Return the (X, Y) coordinate for the center point of the cell that contains the specified text.  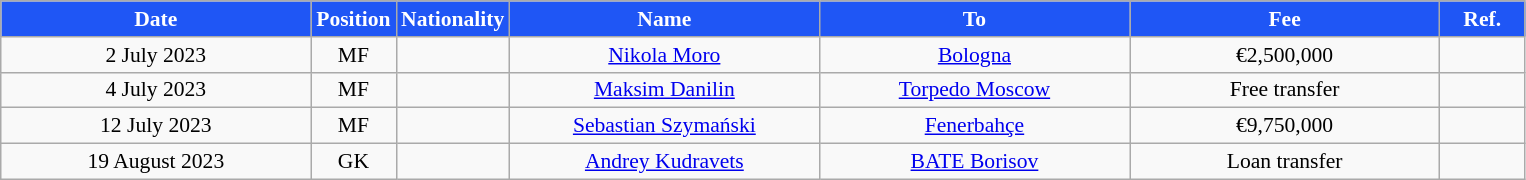
19 August 2023 (156, 162)
Fenerbahçe (974, 126)
Torpedo Moscow (974, 90)
€9,750,000 (1285, 126)
To (974, 19)
BATE Borisov (974, 162)
Maksim Danilin (664, 90)
Sebastian Szymański (664, 126)
12 July 2023 (156, 126)
GK (354, 162)
Nationality (452, 19)
Name (664, 19)
Date (156, 19)
€2,500,000 (1285, 55)
Nikola Moro (664, 55)
Position (354, 19)
Free transfer (1285, 90)
Bologna (974, 55)
Loan transfer (1285, 162)
Fee (1285, 19)
2 July 2023 (156, 55)
4 July 2023 (156, 90)
Ref. (1482, 19)
Andrey Kudravets (664, 162)
